Provide the [X, Y] coordinate of the cell's center where the given text is located.  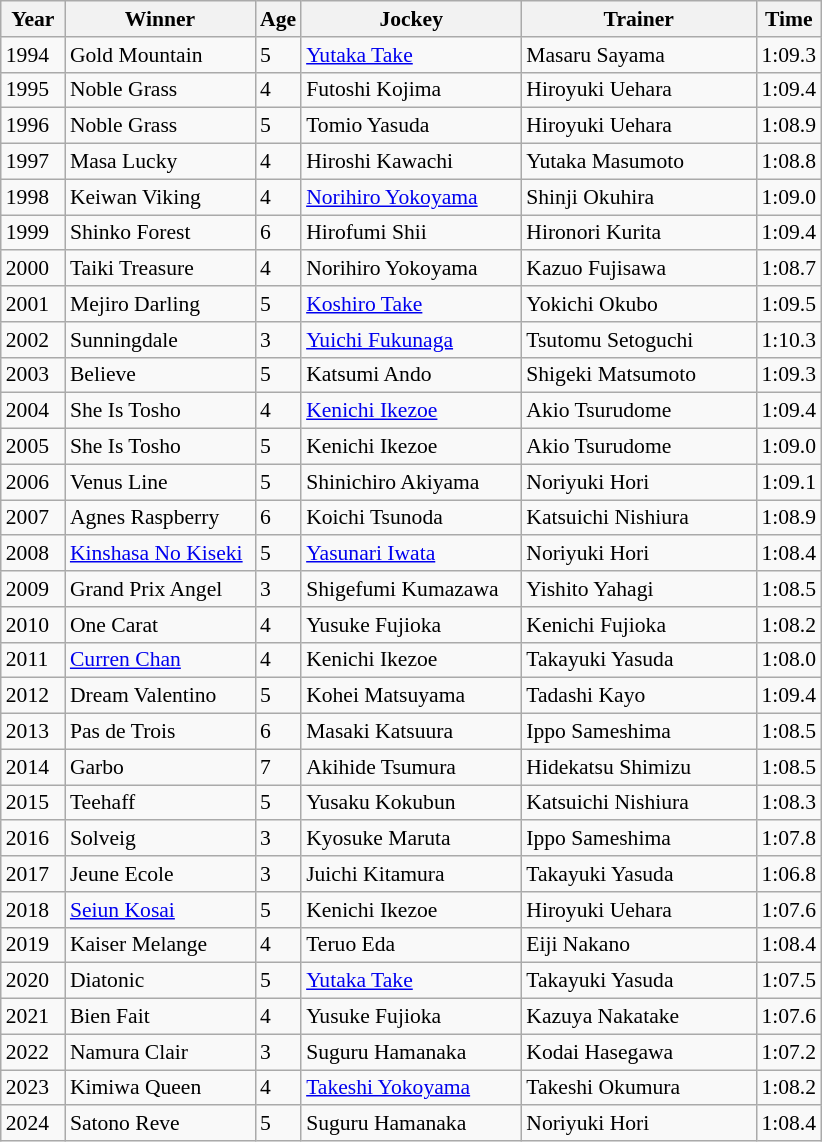
2004 [33, 411]
Jeune Ecole [160, 874]
Tsutomu Setoguchi [638, 340]
Namura Clair [160, 1052]
1:09.5 [788, 304]
Mejiro Darling [160, 304]
2016 [33, 839]
2001 [33, 304]
Winner [160, 19]
Grand Prix Angel [160, 589]
2024 [33, 1124]
1:07.5 [788, 981]
2010 [33, 625]
1999 [33, 233]
Katsumi Ando [411, 375]
1995 [33, 90]
2003 [33, 375]
Garbo [160, 767]
Gold Mountain [160, 55]
Tadashi Kayo [638, 696]
2023 [33, 1088]
1:07.2 [788, 1052]
Year [33, 19]
1998 [33, 197]
1:06.8 [788, 874]
2022 [33, 1052]
Kyosuke Maruta [411, 839]
Bien Fait [160, 1017]
Yutaka Masumoto [638, 162]
Yuichi Fukunaga [411, 340]
Pas de Trois [160, 732]
2009 [33, 589]
Masa Lucky [160, 162]
Yishito Yahagi [638, 589]
Shinichiro Akiyama [411, 482]
One Carat [160, 625]
Koichi Tsunoda [411, 518]
2018 [33, 910]
Agnes Raspberry [160, 518]
Masaru Sayama [638, 55]
Seiun Kosai [160, 910]
Akihide Tsumura [411, 767]
Hidekatsu Shimizu [638, 767]
2007 [33, 518]
1:08.7 [788, 269]
Eiji Nakano [638, 945]
Shinko Forest [160, 233]
Yasunari Iwata [411, 554]
Teruo Eda [411, 945]
2014 [33, 767]
2005 [33, 447]
2012 [33, 696]
2006 [33, 482]
2019 [33, 945]
2002 [33, 340]
Hironori Kurita [638, 233]
1:08.0 [788, 660]
Jockey [411, 19]
Kazuya Nakatake [638, 1017]
Kinshasa No Kiseki [160, 554]
Kenichi Fujioka [638, 625]
Tomio Yasuda [411, 126]
Kohei Matsuyama [411, 696]
Hiroshi Kawachi [411, 162]
1:10.3 [788, 340]
Kimiwa Queen [160, 1088]
Time [788, 19]
Taiki Treasure [160, 269]
Kaiser Melange [160, 945]
Hirofumi Shii [411, 233]
1:07.8 [788, 839]
Satono Reve [160, 1124]
Kazuo Fujisawa [638, 269]
Shinji Okuhira [638, 197]
2008 [33, 554]
Venus Line [160, 482]
2000 [33, 269]
Masaki Katsuura [411, 732]
Kodai Hasegawa [638, 1052]
Sunningdale [160, 340]
1996 [33, 126]
Yokichi Okubo [638, 304]
2020 [33, 981]
1:08.8 [788, 162]
Keiwan Viking [160, 197]
Diatonic [160, 981]
2011 [33, 660]
Age [278, 19]
Yusaku Kokubun [411, 803]
7 [278, 767]
Juichi Kitamura [411, 874]
1994 [33, 55]
Dream Valentino [160, 696]
Shigeki Matsumoto [638, 375]
1997 [33, 162]
1:08.3 [788, 803]
Believe [160, 375]
Curren Chan [160, 660]
Futoshi Kojima [411, 90]
2013 [33, 732]
Takeshi Yokoyama [411, 1088]
Trainer [638, 19]
2017 [33, 874]
2015 [33, 803]
Takeshi Okumura [638, 1088]
Solveig [160, 839]
1:09.1 [788, 482]
Koshiro Take [411, 304]
Teehaff [160, 803]
2021 [33, 1017]
Shigefumi Kumazawa [411, 589]
